Output the (x, y) coordinate of the center of the cell containing the given text.  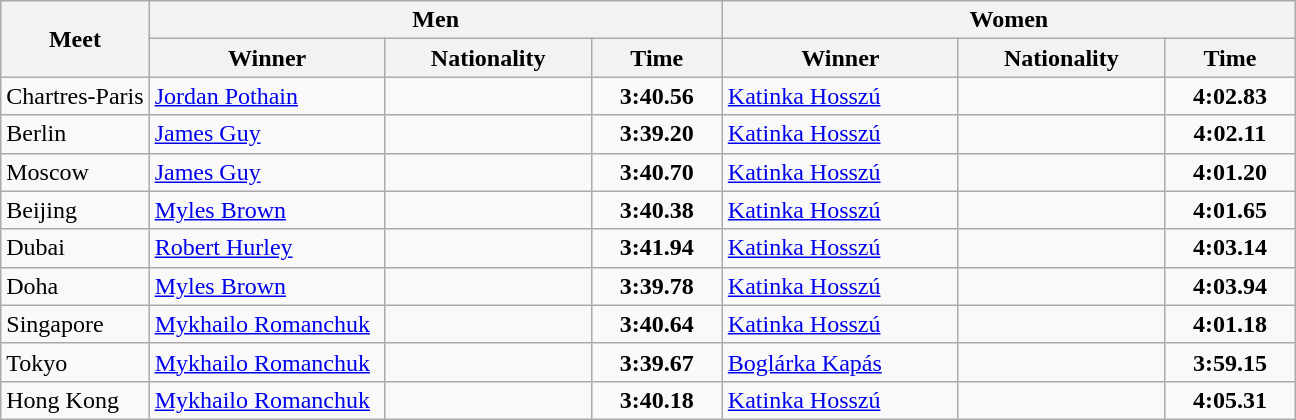
Dubai (75, 248)
Boglárka Kapás (840, 362)
Doha (75, 286)
4:02.83 (1230, 96)
3:40.64 (656, 324)
Beijing (75, 210)
3:39.78 (656, 286)
Tokyo (75, 362)
Jordan Pothain (267, 96)
Moscow (75, 172)
3:40.70 (656, 172)
3:39.67 (656, 362)
Chartres-Paris (75, 96)
Men (436, 20)
4:05.31 (1230, 400)
Meet (75, 39)
4:02.11 (1230, 134)
Women (1008, 20)
4:01.20 (1230, 172)
Berlin (75, 134)
3:59.15 (1230, 362)
Singapore (75, 324)
4:01.18 (1230, 324)
4:03.94 (1230, 286)
3:40.18 (656, 400)
4:01.65 (1230, 210)
4:03.14 (1230, 248)
3:40.56 (656, 96)
3:39.20 (656, 134)
3:41.94 (656, 248)
3:40.38 (656, 210)
Hong Kong (75, 400)
Robert Hurley (267, 248)
